Return the [x, y] coordinate for the center point of the cell that contains the specified text.  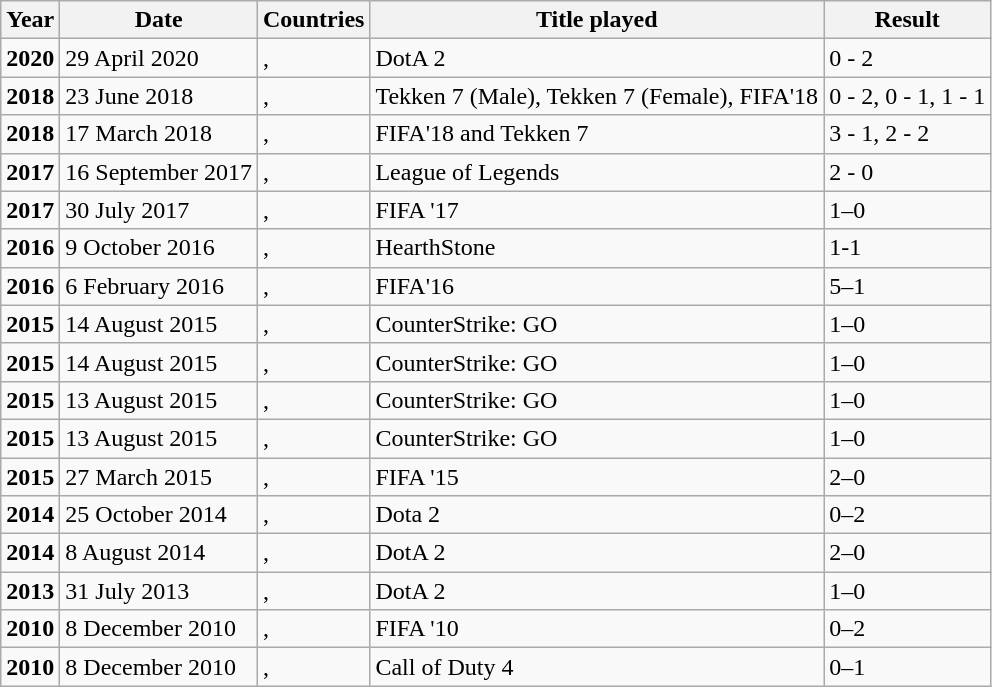
Title played [597, 20]
30 July 2017 [159, 210]
0 - 2, 0 - 1, 1 - 1 [908, 96]
8 August 2014 [159, 553]
Result [908, 20]
29 April 2020 [159, 58]
0 - 2 [908, 58]
FIFA'16 [597, 286]
Dota 2 [597, 515]
League of Legends [597, 172]
FIFA '10 [597, 629]
16 September 2017 [159, 172]
23 June 2018 [159, 96]
5–1 [908, 286]
25 October 2014 [159, 515]
2020 [30, 58]
9 October 2016 [159, 248]
0–1 [908, 667]
6 February 2016 [159, 286]
3 - 1, 2 - 2 [908, 134]
Date [159, 20]
1-1 [908, 248]
HearthStone [597, 248]
Year [30, 20]
FIFA'18 and Tekken 7 [597, 134]
17 March 2018 [159, 134]
27 March 2015 [159, 477]
2013 [30, 591]
31 July 2013 [159, 591]
2 - 0 [908, 172]
Call of Duty 4 [597, 667]
Countries [314, 20]
FIFA '17 [597, 210]
Tekken 7 (Male), Tekken 7 (Female), FIFA'18 [597, 96]
FIFA '15 [597, 477]
